Pinpoint the cell where the given text exists, returning its [X, Y] midpoint coordinate. 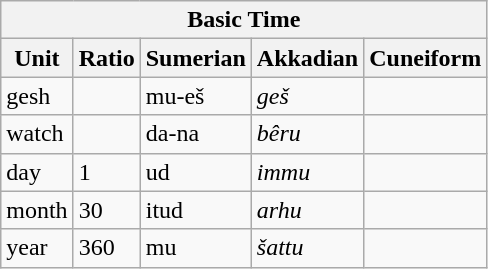
Basic Time [244, 20]
Sumerian [196, 58]
Unit [37, 58]
itud [196, 210]
Akkadian [307, 58]
ud [196, 172]
da-na [196, 134]
gesh [37, 96]
month [37, 210]
šattu [307, 248]
arhu [307, 210]
watch [37, 134]
bêru [307, 134]
day [37, 172]
year [37, 248]
Cuneiform [426, 58]
Ratio [106, 58]
immu [307, 172]
360 [106, 248]
geš [307, 96]
mu-eš [196, 96]
mu [196, 248]
1 [106, 172]
30 [106, 210]
